Return the [X, Y] coordinate for the center point of the cell that contains the specified text.  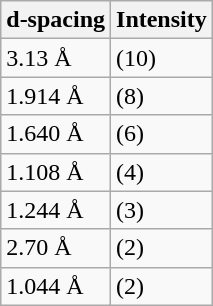
1.044 Å [56, 286]
d-spacing [56, 20]
(3) [162, 210]
1.244 Å [56, 210]
(4) [162, 172]
(10) [162, 58]
3.13 Å [56, 58]
Intensity [162, 20]
1.640 Å [56, 134]
(8) [162, 96]
2.70 Å [56, 248]
1.914 Å [56, 96]
1.108 Å [56, 172]
(6) [162, 134]
